For the text-containing cell, return its midpoint in [X, Y] coordinate format. 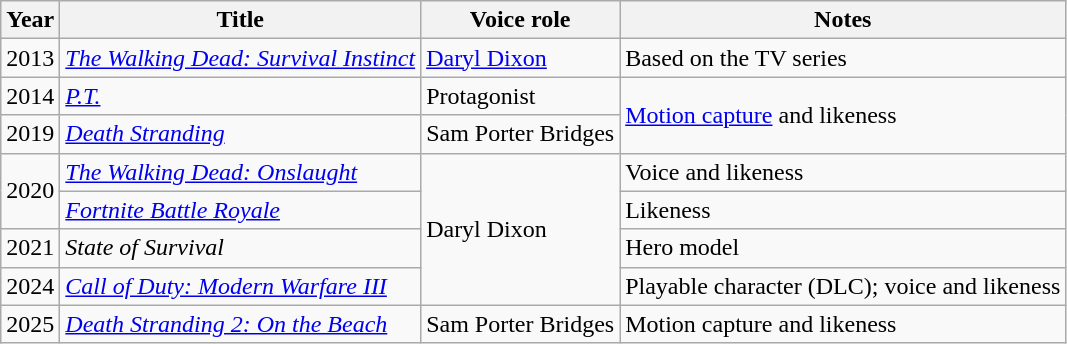
Hero model [843, 248]
Protagonist [520, 96]
Call of Duty: Modern Warfare III [240, 286]
Voice and likeness [843, 172]
Notes [843, 20]
2024 [30, 286]
Death Stranding [240, 134]
The Walking Dead: Survival Instinct [240, 58]
2019 [30, 134]
2014 [30, 96]
Fortnite Battle Royale [240, 210]
2020 [30, 191]
Playable character (DLC); voice and likeness [843, 286]
2021 [30, 248]
Likeness [843, 210]
State of Survival [240, 248]
Based on the TV series [843, 58]
Voice role [520, 20]
The Walking Dead: Onslaught [240, 172]
Death Stranding 2: On the Beach [240, 324]
2013 [30, 58]
2025 [30, 324]
Title [240, 20]
P.T. [240, 96]
Year [30, 20]
